Return (X, Y) of the center of cell containing provided text 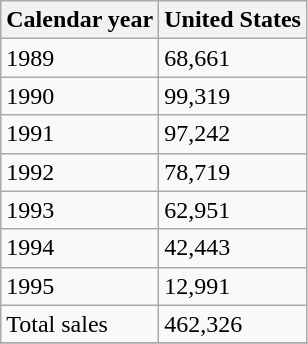
462,326 (233, 324)
62,951 (233, 210)
1992 (80, 172)
78,719 (233, 172)
99,319 (233, 96)
42,443 (233, 248)
68,661 (233, 58)
1995 (80, 286)
12,991 (233, 286)
1991 (80, 134)
United States (233, 20)
1990 (80, 96)
Calendar year (80, 20)
1993 (80, 210)
97,242 (233, 134)
1989 (80, 58)
1994 (80, 248)
Total sales (80, 324)
